Identify which cell holds the provided text, then report its [x, y] central coordinate. 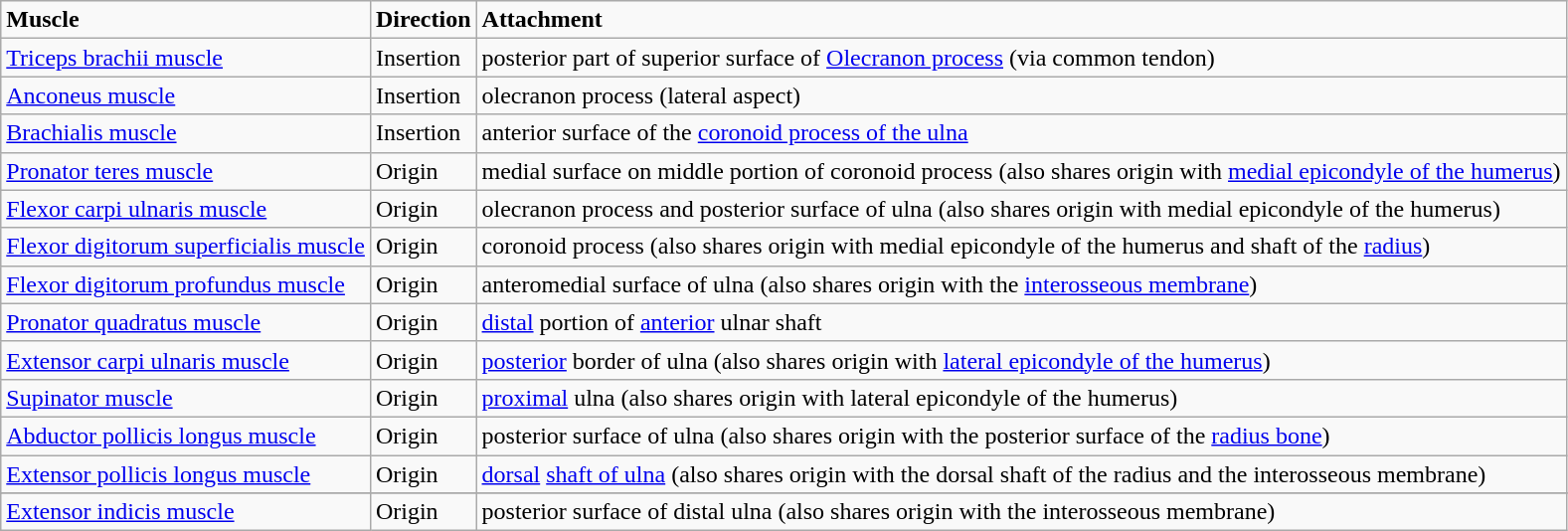
posterior surface of ulna (also shares origin with the posterior surface of the radius bone) [1021, 436]
Attachment [1021, 20]
posterior part of superior surface of Olecranon process (via common tendon) [1021, 58]
anteromedial surface of ulna (also shares origin with the interosseous membrane) [1021, 284]
proximal ulna (also shares origin with lateral epicondyle of the humerus) [1021, 398]
Extensor carpi ulnaris muscle [186, 360]
distal portion of anterior ulnar shaft [1021, 322]
Anconeus muscle [186, 95]
Muscle [186, 20]
Flexor digitorum superficialis muscle [186, 247]
Extensor pollicis longus muscle [186, 474]
Abductor pollicis longus muscle [186, 436]
olecranon process (lateral aspect) [1021, 95]
dorsal shaft of ulna (also shares origin with the dorsal shaft of the radius and the interosseous membrane) [1021, 474]
olecranon process and posterior surface of ulna (also shares origin with medial epicondyle of the humerus) [1021, 209]
Supinator muscle [186, 398]
Pronator quadratus muscle [186, 322]
Flexor carpi ulnaris muscle [186, 209]
posterior border of ulna (also shares origin with lateral epicondyle of the humerus) [1021, 360]
Extensor indicis muscle [186, 512]
Direction [424, 20]
Pronator teres muscle [186, 171]
Brachialis muscle [186, 133]
Flexor digitorum profundus muscle [186, 284]
posterior surface of distal ulna (also shares origin with the interosseous membrane) [1021, 512]
Triceps brachii muscle [186, 58]
anterior surface of the coronoid process of the ulna [1021, 133]
medial surface on middle portion of coronoid process (also shares origin with medial epicondyle of the humerus) [1021, 171]
coronoid process (also shares origin with medial epicondyle of the humerus and shaft of the radius) [1021, 247]
